Provide the [x, y] coordinate of the cell's center where the given text is located.  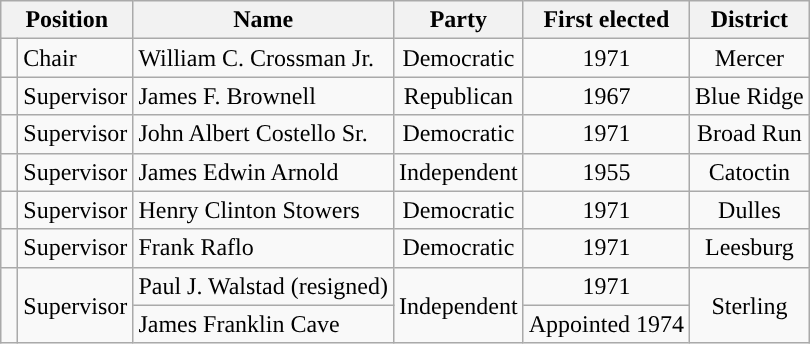
James Franklin Cave [264, 324]
Position [67, 20]
Blue Ridge [750, 96]
Henry Clinton Stowers [264, 210]
Catoctin [750, 172]
James F. Brownell [264, 96]
First elected [606, 20]
District [750, 20]
1967 [606, 96]
Chair [76, 58]
Republican [459, 96]
Sterling [750, 305]
Name [264, 20]
Paul J. Walstad (resigned) [264, 286]
Mercer [750, 58]
1955 [606, 172]
Broad Run [750, 134]
John Albert Costello Sr. [264, 134]
Appointed 1974 [606, 324]
Frank Raflo [264, 248]
Party [459, 20]
William C. Crossman Jr. [264, 58]
Dulles [750, 210]
Leesburg [750, 248]
James Edwin Arnold [264, 172]
